Search for the cell housing the specified text and yield its [X, Y] center coordinate. 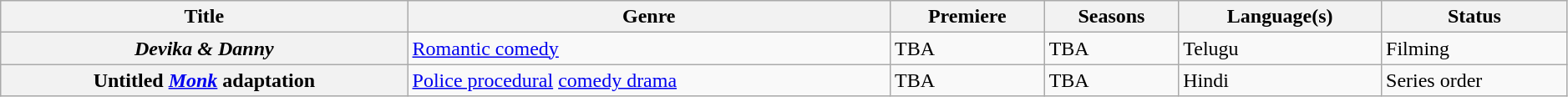
Premiere [967, 17]
Status [1475, 17]
Police procedural comedy drama [648, 80]
Untitled Monk adaptation [204, 80]
Telugu [1280, 48]
Genre [648, 17]
Seasons [1111, 17]
Filming [1475, 48]
Hindi [1280, 80]
Language(s) [1280, 17]
Title [204, 17]
Series order [1475, 80]
Romantic comedy [648, 48]
Devika & Danny [204, 48]
